Determine the [X, Y] coordinate at the center of the cell enclosing the given text.  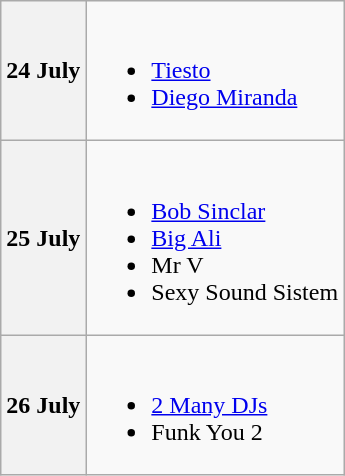
26 July [44, 405]
24 July [44, 71]
2 Many DJsFunk You 2 [215, 405]
25 July [44, 238]
Bob SinclarBig AliMr VSexy Sound Sistem [215, 238]
TiestoDiego Miranda [215, 71]
